Return [x, y] of the center of cell containing provided text 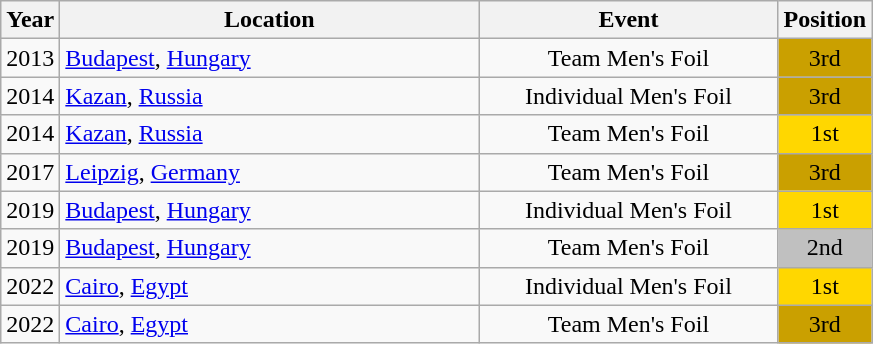
Event [628, 20]
Leipzig, Germany [270, 172]
2nd [825, 248]
Location [270, 20]
Year [30, 20]
Position [825, 20]
2017 [30, 172]
2013 [30, 58]
